Find where the given text appears and provide that cell's center as (X, Y) coordinate. 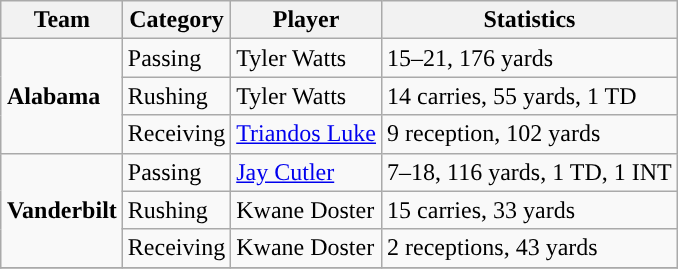
9 reception, 102 yards (530, 134)
14 carries, 55 yards, 1 TD (530, 96)
Player (306, 20)
Jay Cutler (306, 172)
15–21, 176 yards (530, 58)
7–18, 116 yards, 1 TD, 1 INT (530, 172)
Vanderbilt (62, 210)
2 receptions, 43 yards (530, 248)
Team (62, 20)
15 carries, 33 yards (530, 210)
Category (176, 20)
Statistics (530, 20)
Triandos Luke (306, 134)
Alabama (62, 96)
